Determine the (x, y) coordinate at the center of the cell enclosing the given text.  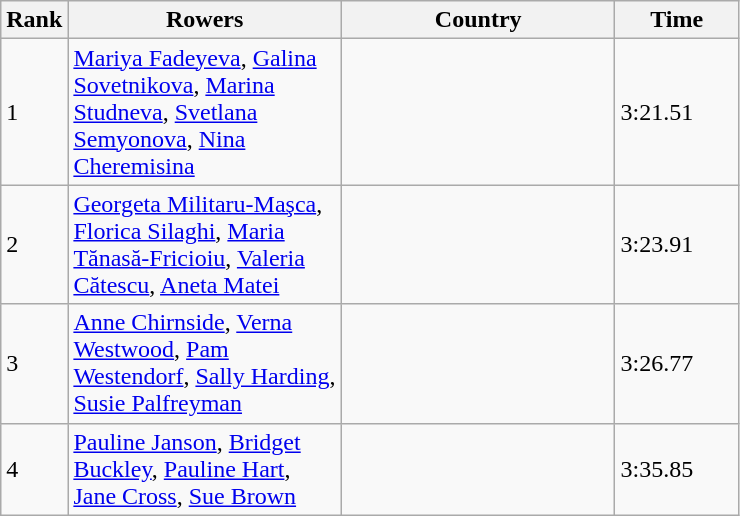
3:21.51 (677, 112)
3:26.77 (677, 364)
3:35.85 (677, 469)
Time (677, 20)
3 (34, 364)
Country (478, 20)
Pauline Janson, Bridget Buckley, Pauline Hart, Jane Cross, Sue Brown (205, 469)
Rowers (205, 20)
Georgeta Militaru-Maşca, Florica Silaghi, Maria Tănasă-Fricioiu, Valeria Cătescu, Aneta Matei (205, 244)
1 (34, 112)
Anne Chirnside, Verna Westwood, Pam Westendorf, Sally Harding, Susie Palfreyman (205, 364)
4 (34, 469)
Rank (34, 20)
3:23.91 (677, 244)
Mariya Fadeyeva, Galina Sovetnikova, Marina Studneva, Svetlana Semyonova, Nina Cheremisina (205, 112)
2 (34, 244)
